For the text-containing cell, return its midpoint in [x, y] coordinate format. 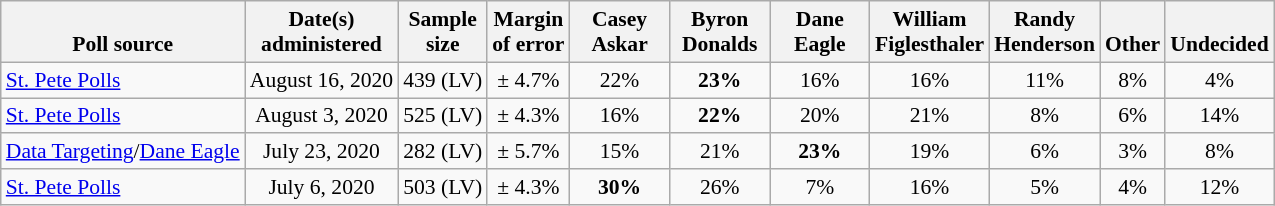
DaneEagle [820, 32]
14% [1219, 116]
August 16, 2020 [322, 80]
7% [820, 187]
WilliamFiglesthaler [930, 32]
± 4.7% [528, 80]
RandyHenderson [1044, 32]
30% [620, 187]
August 3, 2020 [322, 116]
19% [930, 152]
July 23, 2020 [322, 152]
Marginof error [528, 32]
CaseyAskar [620, 32]
11% [1044, 80]
5% [1044, 187]
July 6, 2020 [322, 187]
Other [1132, 32]
525 (LV) [442, 116]
439 (LV) [442, 80]
Data Targeting/Dane Eagle [123, 152]
ByronDonalds [720, 32]
Undecided [1219, 32]
3% [1132, 152]
26% [720, 187]
503 (LV) [442, 187]
Poll source [123, 32]
Date(s)administered [322, 32]
282 (LV) [442, 152]
20% [820, 116]
12% [1219, 187]
Samplesize [442, 32]
15% [620, 152]
± 5.7% [528, 152]
